Identify which cell holds the provided text, then report its [X, Y] central coordinate. 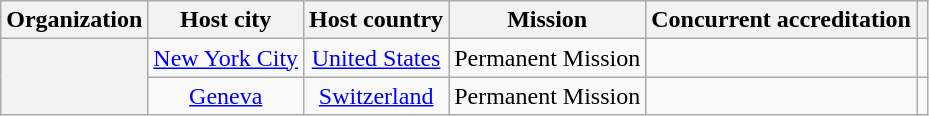
Geneva [226, 96]
Organization [74, 20]
Concurrent accreditation [782, 20]
Mission [548, 20]
Switzerland [376, 96]
New York City [226, 58]
Host country [376, 20]
Host city [226, 20]
United States [376, 58]
